Provide the [x, y] coordinate of the cell's center where the given text is located.  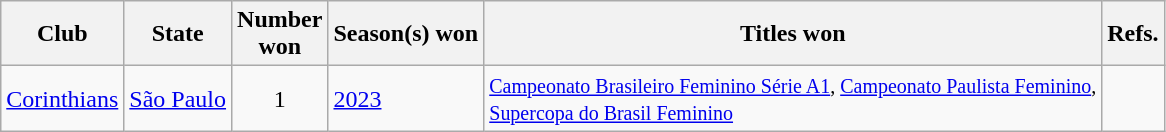
State [178, 34]
Corinthians [62, 98]
Numberwon [280, 34]
São Paulo [178, 98]
Refs. [1133, 34]
Titles won [793, 34]
2023 [406, 98]
Club [62, 34]
1 [280, 98]
Season(s) won [406, 34]
Campeonato Brasileiro Feminino Série A1, Campeonato Paulista Feminino,Supercopa do Brasil Feminino [793, 98]
